Return the [x, y] coordinate for the center point of the cell that contains the specified text.  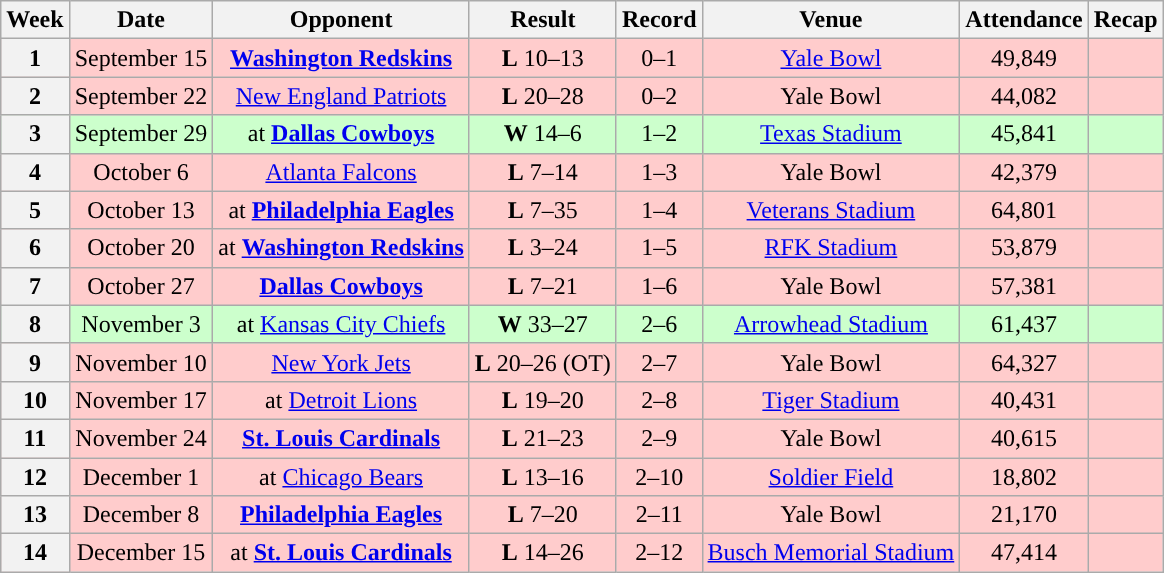
45,841 [1024, 134]
at Detroit Lions [341, 400]
October 20 [141, 248]
Busch Memorial Stadium [831, 553]
21,170 [1024, 515]
0–2 [659, 96]
December 8 [141, 515]
L 21–23 [542, 438]
14 [35, 553]
18,802 [1024, 477]
57,381 [1024, 286]
2–12 [659, 553]
8 [35, 324]
L 7–20 [542, 515]
40,431 [1024, 400]
Veterans Stadium [831, 210]
64,801 [1024, 210]
Opponent [341, 20]
1–2 [659, 134]
at Kansas City Chiefs [341, 324]
5 [35, 210]
Atlanta Falcons [341, 172]
L 14–26 [542, 553]
13 [35, 515]
64,327 [1024, 362]
September 22 [141, 96]
L 19–20 [542, 400]
L 20–28 [542, 96]
L 20–26 (OT) [542, 362]
New York Jets [341, 362]
7 [35, 286]
Philadelphia Eagles [341, 515]
1–3 [659, 172]
2–6 [659, 324]
40,615 [1024, 438]
at Philadelphia Eagles [341, 210]
October 27 [141, 286]
at Washington Redskins [341, 248]
2–10 [659, 477]
44,082 [1024, 96]
Texas Stadium [831, 134]
L 10–13 [542, 58]
October 13 [141, 210]
4 [35, 172]
Result [542, 20]
Arrowhead Stadium [831, 324]
0–1 [659, 58]
Dallas Cowboys [341, 286]
December 15 [141, 553]
Tiger Stadium [831, 400]
December 1 [141, 477]
Record [659, 20]
2–9 [659, 438]
September 29 [141, 134]
W 14–6 [542, 134]
Attendance [1024, 20]
47,414 [1024, 553]
L 7–21 [542, 286]
Venue [831, 20]
12 [35, 477]
Recap [1126, 20]
November 17 [141, 400]
October 6 [141, 172]
September 15 [141, 58]
at Dallas Cowboys [341, 134]
42,379 [1024, 172]
1–6 [659, 286]
RFK Stadium [831, 248]
Date [141, 20]
10 [35, 400]
November 3 [141, 324]
W 33–27 [542, 324]
L 13–16 [542, 477]
2–11 [659, 515]
2 [35, 96]
11 [35, 438]
Soldier Field [831, 477]
6 [35, 248]
L 7–14 [542, 172]
1 [35, 58]
November 24 [141, 438]
New England Patriots [341, 96]
9 [35, 362]
Week [35, 20]
Washington Redskins [341, 58]
1–4 [659, 210]
at St. Louis Cardinals [341, 553]
49,849 [1024, 58]
61,437 [1024, 324]
November 10 [141, 362]
at Chicago Bears [341, 477]
2–7 [659, 362]
2–8 [659, 400]
3 [35, 134]
L 3–24 [542, 248]
L 7–35 [542, 210]
53,879 [1024, 248]
1–5 [659, 248]
St. Louis Cardinals [341, 438]
